Determine the [x, y] coordinate at the center of the cell enclosing the given text.  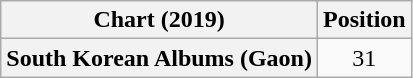
31 [364, 58]
Chart (2019) [160, 20]
Position [364, 20]
South Korean Albums (Gaon) [160, 58]
